From the cell containing the given text, extract its center point as [X, Y] coordinate. 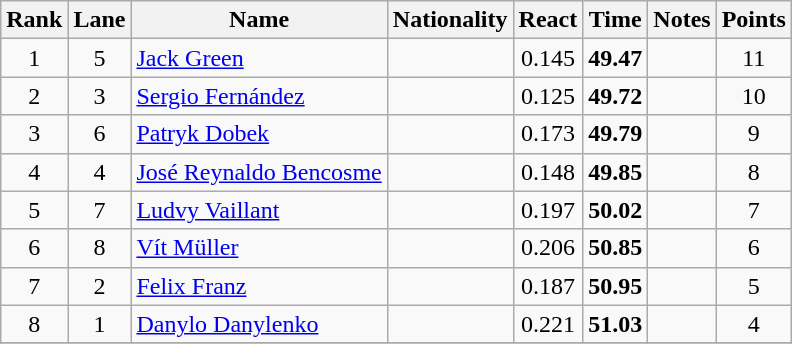
49.79 [616, 134]
Ludvy Vaillant [259, 210]
Patryk Dobek [259, 134]
10 [754, 96]
Jack Green [259, 58]
51.03 [616, 324]
0.221 [548, 324]
50.02 [616, 210]
Felix Franz [259, 286]
José Reynaldo Bencosme [259, 172]
49.47 [616, 58]
50.95 [616, 286]
Notes [682, 20]
Sergio Fernández [259, 96]
11 [754, 58]
Rank [34, 20]
0.197 [548, 210]
9 [754, 134]
0.206 [548, 248]
49.72 [616, 96]
Name [259, 20]
0.187 [548, 286]
Time [616, 20]
Nationality [450, 20]
0.173 [548, 134]
Points [754, 20]
Lane [100, 20]
49.85 [616, 172]
Vít Müller [259, 248]
React [548, 20]
0.148 [548, 172]
0.145 [548, 58]
Danylo Danylenko [259, 324]
0.125 [548, 96]
50.85 [616, 248]
